From the cell containing the given text, extract its center point as [x, y] coordinate. 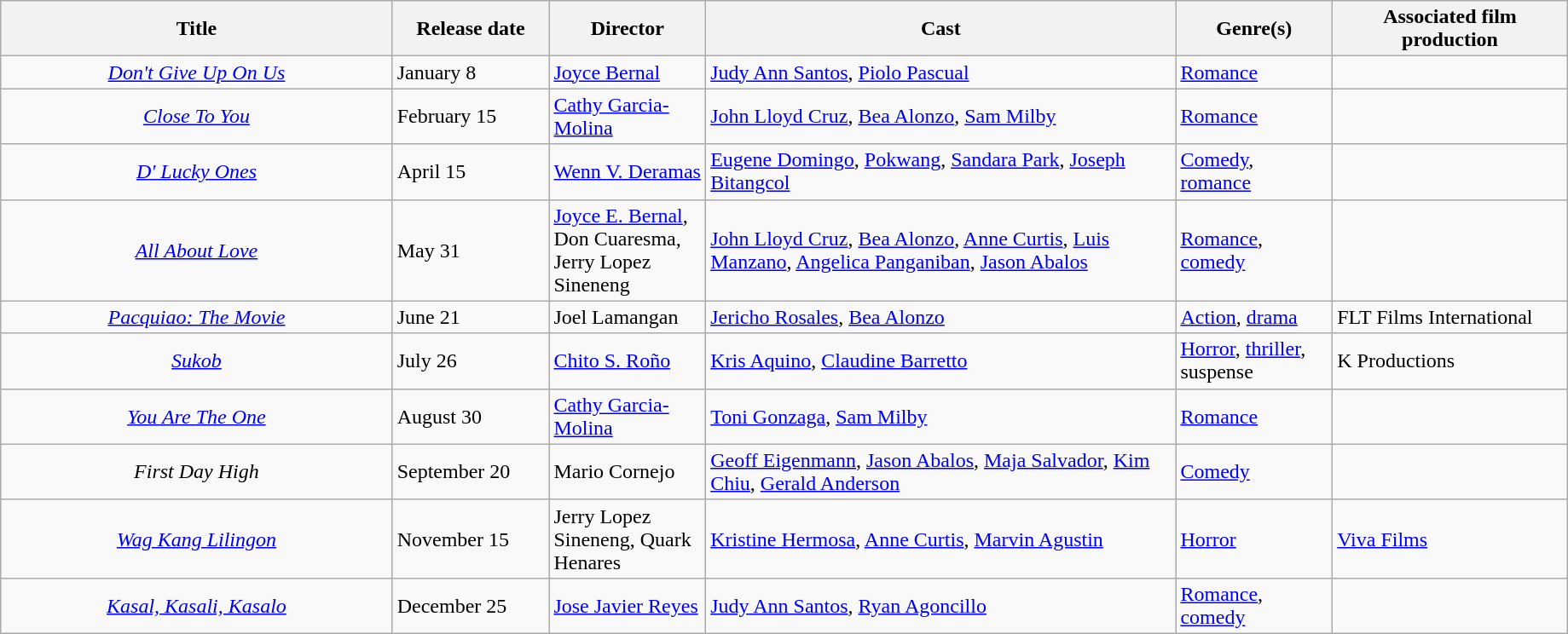
January 8 [471, 72]
Pacquiao: The Movie [196, 317]
May 31 [471, 251]
Don't Give Up On Us [196, 72]
Jose Javier Reyes [628, 605]
Director [628, 29]
Genre(s) [1254, 29]
D' Lucky Ones [196, 172]
You Are The One [196, 416]
Horror [1254, 539]
Kasal, Kasali, Kasalo [196, 605]
Release date [471, 29]
Sukob [196, 361]
Kris Aquino, Claudine Barretto [941, 361]
September 20 [471, 472]
Comedy, romance [1254, 172]
June 21 [471, 317]
Action, drama [1254, 317]
Judy Ann Santos, Ryan Agoncillo [941, 605]
Title [196, 29]
Mario Cornejo [628, 472]
Joyce Bernal [628, 72]
Chito S. Roño [628, 361]
Cast [941, 29]
Joel Lamangan [628, 317]
Geoff Eigenmann, Jason Abalos, Maja Salvador, Kim Chiu, Gerald Anderson [941, 472]
Eugene Domingo, Pokwang, Sandara Park, Joseph Bitangcol [941, 172]
Viva Films [1450, 539]
August 30 [471, 416]
Horror, thriller, suspense [1254, 361]
Wag Kang Lilingon [196, 539]
Joyce E. Bernal, Don Cuaresma, Jerry Lopez Sineneng [628, 251]
November 15 [471, 539]
Comedy [1254, 472]
Toni Gonzaga, Sam Milby [941, 416]
Kristine Hermosa, Anne Curtis, Marvin Agustin [941, 539]
Close To You [196, 116]
December 25 [471, 605]
Jericho Rosales, Bea Alonzo [941, 317]
July 26 [471, 361]
Associated film production [1450, 29]
Judy Ann Santos, Piolo Pascual [941, 72]
February 15 [471, 116]
All About Love [196, 251]
First Day High [196, 472]
Jerry Lopez Sineneng, Quark Henares [628, 539]
K Productions [1450, 361]
John Lloyd Cruz, Bea Alonzo, Sam Milby [941, 116]
April 15 [471, 172]
John Lloyd Cruz, Bea Alonzo, Anne Curtis, Luis Manzano, Angelica Panganiban, Jason Abalos [941, 251]
Wenn V. Deramas [628, 172]
FLT Films International [1450, 317]
